Scan for the cell matching the given text and deliver its [x, y] coordinate at center. 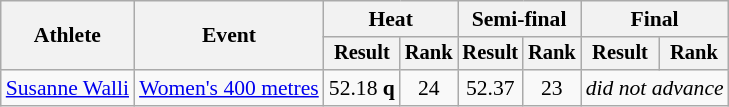
Final [655, 19]
Women's 400 metres [229, 88]
did not advance [655, 88]
52.18 q [362, 88]
Heat [391, 19]
Semi-final [520, 19]
Athlete [68, 36]
Event [229, 36]
23 [552, 88]
Susanne Walli [68, 88]
24 [429, 88]
52.37 [491, 88]
